Determine the [X, Y] coordinate at the center of the cell enclosing the given text.  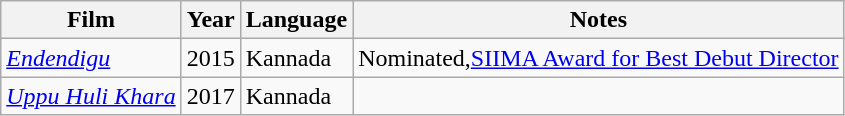
Nominated,SIIMA Award for Best Debut Director [598, 58]
Uppu Huli Khara [91, 96]
2017 [210, 96]
2015 [210, 58]
Film [91, 20]
Notes [598, 20]
Year [210, 20]
Endendigu [91, 58]
Language [296, 20]
